Determine the [x, y] coordinate at the center of the cell enclosing the given text.  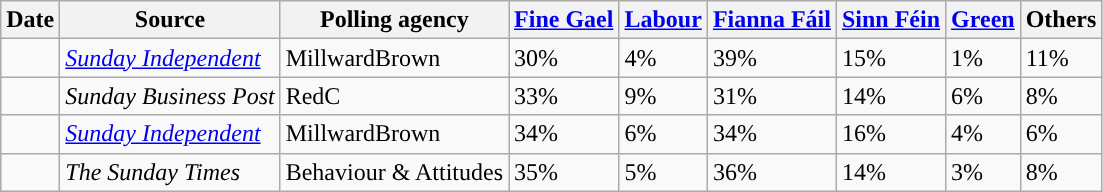
16% [890, 134]
Fianna Fáil [772, 20]
Polling agency [394, 20]
30% [564, 58]
Sunday Business Post [170, 96]
Date [30, 20]
31% [772, 96]
Labour [663, 20]
The Sunday Times [170, 172]
33% [564, 96]
3% [984, 172]
Sinn Féin [890, 20]
Others [1061, 20]
9% [663, 96]
RedC [394, 96]
Green [984, 20]
11% [1061, 58]
5% [663, 172]
Behaviour & Attitudes [394, 172]
Fine Gael [564, 20]
39% [772, 58]
36% [772, 172]
1% [984, 58]
35% [564, 172]
15% [890, 58]
Source [170, 20]
